Return [x, y] of the center of cell containing provided text 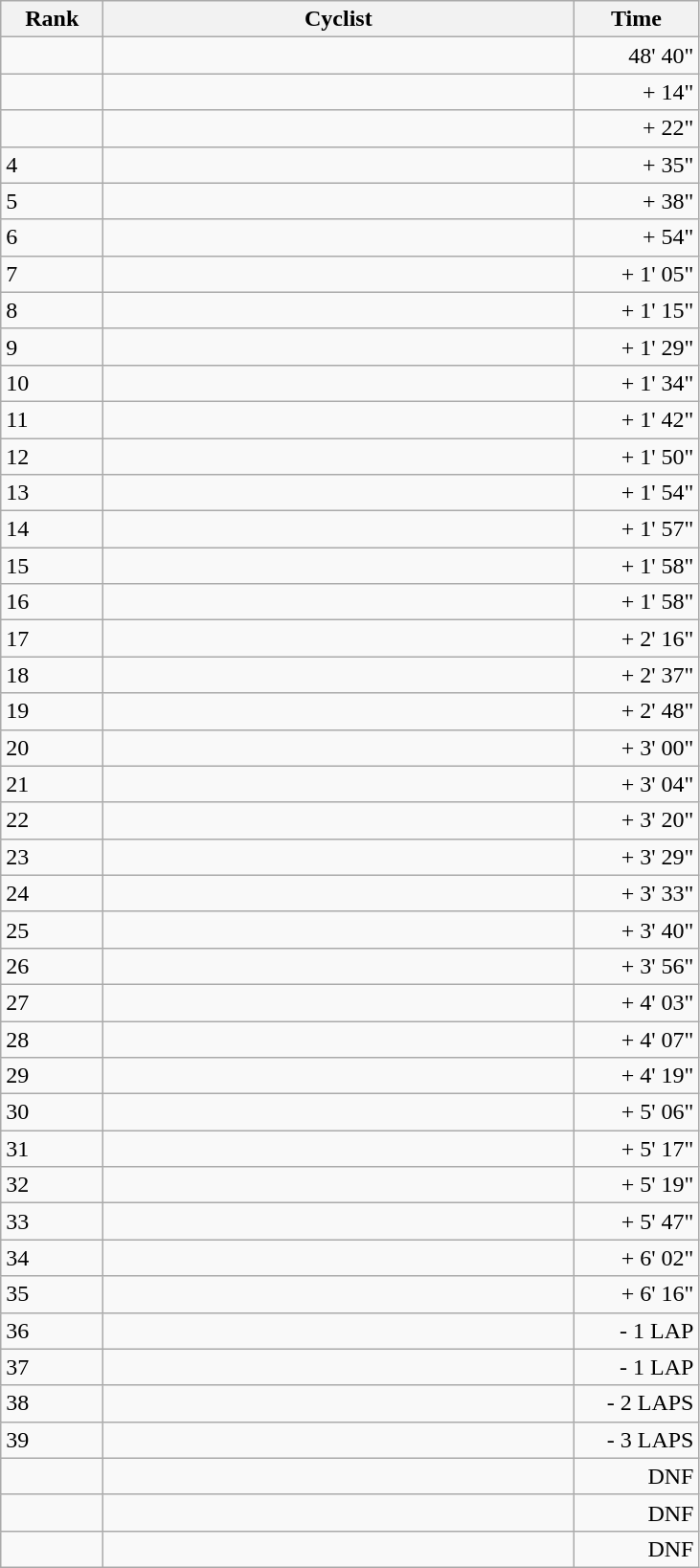
+ 4' 19" [636, 1076]
15 [52, 566]
+ 2' 48" [636, 711]
+ 5' 06" [636, 1112]
28 [52, 1039]
+ 4' 07" [636, 1039]
29 [52, 1076]
33 [52, 1221]
34 [52, 1258]
+ 2' 16" [636, 638]
37 [52, 1367]
8 [52, 310]
+ 3' 00" [636, 748]
24 [52, 893]
25 [52, 930]
+ 1' 29" [636, 347]
Rank [52, 19]
23 [52, 857]
+ 4' 03" [636, 1002]
+ 3' 29" [636, 857]
+ 1' 42" [636, 419]
30 [52, 1112]
18 [52, 675]
21 [52, 784]
+ 1' 34" [636, 383]
13 [52, 493]
5 [52, 201]
31 [52, 1149]
+ 1' 15" [636, 310]
+ 1' 54" [636, 493]
7 [52, 274]
10 [52, 383]
+ 2' 37" [636, 675]
9 [52, 347]
27 [52, 1002]
+ 1' 05" [636, 274]
22 [52, 820]
+ 3' 56" [636, 966]
32 [52, 1185]
+ 22" [636, 128]
4 [52, 165]
26 [52, 966]
6 [52, 237]
36 [52, 1331]
- 2 LAPS [636, 1403]
+ 38" [636, 201]
+ 14" [636, 92]
+ 3' 40" [636, 930]
+ 5' 17" [636, 1149]
38 [52, 1403]
11 [52, 419]
- 3 LAPS [636, 1440]
35 [52, 1294]
+ 5' 19" [636, 1185]
+ 1' 50" [636, 457]
Cyclist [339, 19]
17 [52, 638]
+ 3' 04" [636, 784]
+ 54" [636, 237]
+ 35" [636, 165]
+ 6' 02" [636, 1258]
+ 5' 47" [636, 1221]
Time [636, 19]
+ 6' 16" [636, 1294]
14 [52, 529]
48' 40" [636, 56]
+ 3' 33" [636, 893]
39 [52, 1440]
12 [52, 457]
19 [52, 711]
16 [52, 602]
+ 3' 20" [636, 820]
+ 1' 57" [636, 529]
20 [52, 748]
